Output the [X, Y] coordinate of the center of the cell containing the given text.  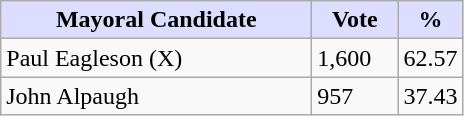
62.57 [430, 58]
957 [355, 96]
Paul Eagleson (X) [156, 58]
1,600 [355, 58]
Vote [355, 20]
37.43 [430, 96]
% [430, 20]
Mayoral Candidate [156, 20]
John Alpaugh [156, 96]
